Scan for the cell matching the given text and deliver its [x, y] coordinate at center. 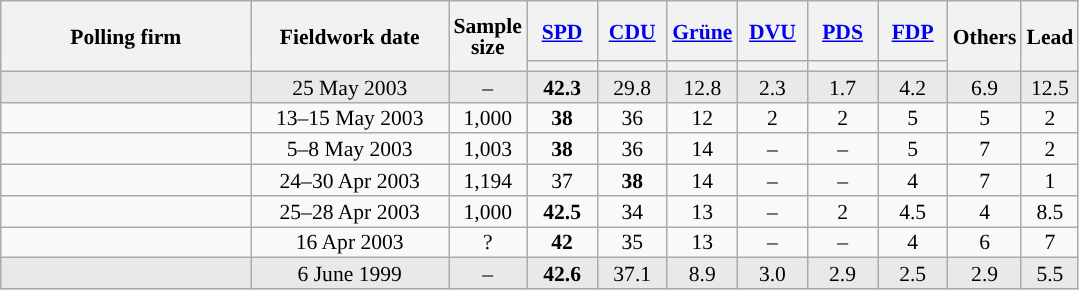
5–8 May 2003 [350, 150]
PDS [842, 31]
2.5 [913, 274]
29.8 [632, 86]
25–28 Apr 2003 [350, 212]
12.5 [1050, 86]
3.0 [772, 274]
2.3 [772, 86]
Polling firm [126, 36]
35 [632, 242]
1,194 [487, 180]
16 Apr 2003 [350, 242]
1,003 [487, 150]
12 [702, 118]
Lead [1050, 36]
DVU [772, 31]
FDP [913, 31]
1.7 [842, 86]
6.9 [985, 86]
6 [985, 242]
8.5 [1050, 212]
8.9 [702, 274]
42.6 [562, 274]
1 [1050, 180]
4.5 [913, 212]
34 [632, 212]
CDU [632, 31]
SPD [562, 31]
42.3 [562, 86]
42.5 [562, 212]
37 [562, 180]
Grüne [702, 31]
37.1 [632, 274]
13–15 May 2003 [350, 118]
Samplesize [487, 36]
Fieldwork date [350, 36]
? [487, 242]
12.8 [702, 86]
42 [562, 242]
25 May 2003 [350, 86]
4.2 [913, 86]
Others [985, 36]
5.5 [1050, 274]
24–30 Apr 2003 [350, 180]
6 June 1999 [350, 274]
